Scan for the cell matching the given text and deliver its [x, y] coordinate at center. 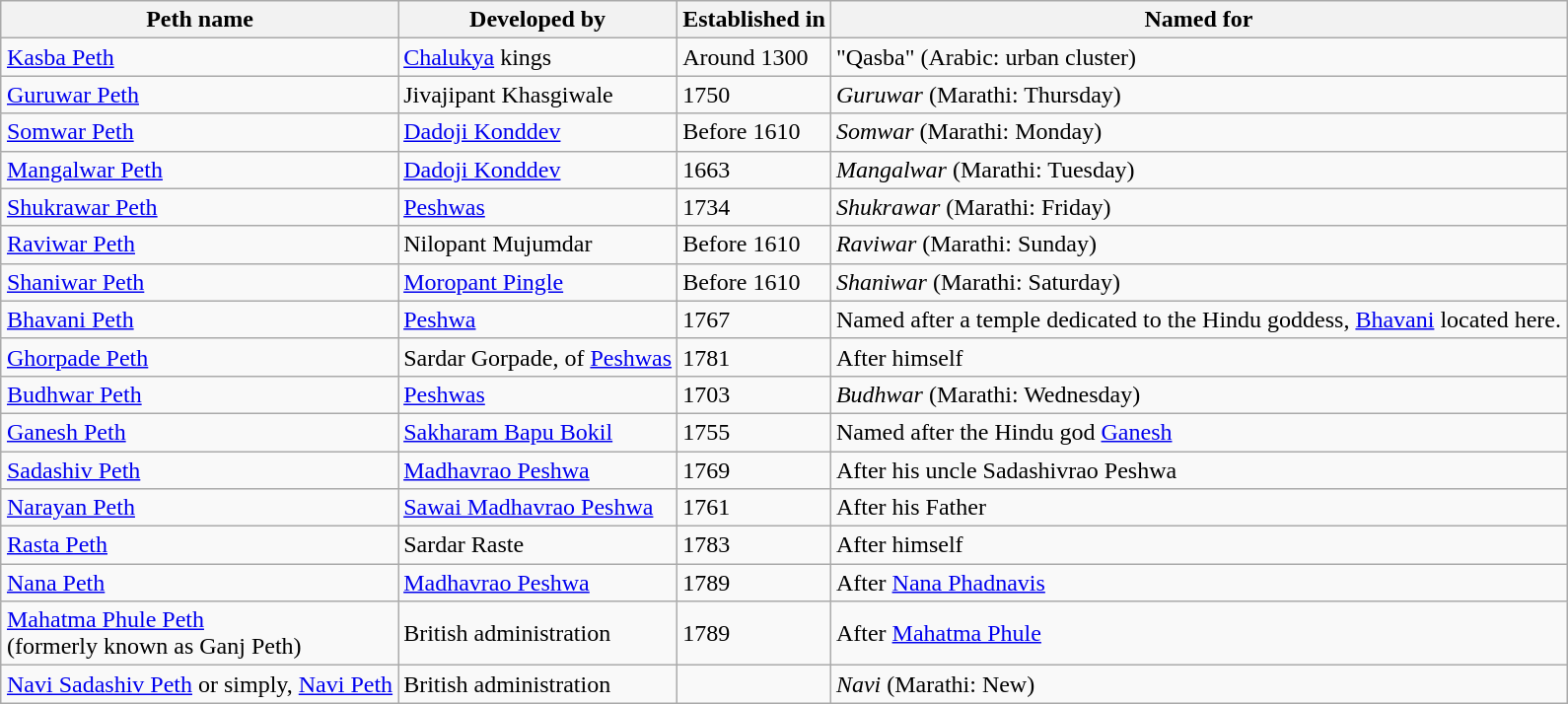
Guruwar Peth [199, 95]
Raviwar Peth [199, 245]
After Nana Phadnavis [1198, 583]
Somwar Peth [199, 132]
Named after a temple dedicated to the Hindu goddess, Bhavani located here. [1198, 319]
Somwar (Marathi: Monday) [1198, 132]
1663 [754, 170]
After Mahatma Phule [1198, 633]
Nana Peth [199, 583]
1783 [754, 545]
1769 [754, 470]
Narayan Peth [199, 508]
Shaniwar Peth [199, 282]
Rasta Peth [199, 545]
Sardar Raste [538, 545]
Named after the Hindu god Ganesh [1198, 432]
Shaniwar (Marathi: Saturday) [1198, 282]
Navi Sadashiv Peth or simply, Navi Peth [199, 684]
Bhavani Peth [199, 319]
1703 [754, 394]
Sawai Madhavrao Peshwa [538, 508]
Budhwar Peth [199, 394]
Peshwa [538, 319]
Navi (Marathi: New) [1198, 684]
Sadashiv Peth [199, 470]
Ghorpade Peth [199, 357]
1781 [754, 357]
1734 [754, 207]
Mahatma Phule Peth(formerly known as Ganj Peth) [199, 633]
Shukrawar Peth [199, 207]
After his Father [1198, 508]
Mangalwar (Marathi: Tuesday) [1198, 170]
After his uncle Sadashivrao Peshwa [1198, 470]
Ganesh Peth [199, 432]
1761 [754, 508]
Raviwar (Marathi: Sunday) [1198, 245]
Kasba Peth [199, 57]
Peth name [199, 20]
Nilopant Mujumdar [538, 245]
Jivajipant Khasgiwale [538, 95]
Around 1300 [754, 57]
Named for [1198, 20]
Shukrawar (Marathi: Friday) [1198, 207]
1767 [754, 319]
Guruwar (Marathi: Thursday) [1198, 95]
Mangalwar Peth [199, 170]
1750 [754, 95]
Budhwar (Marathi: Wednesday) [1198, 394]
Sakharam Bapu Bokil [538, 432]
Sardar Gorpade, of Peshwas [538, 357]
"Qasba" (Arabic: urban cluster) [1198, 57]
1755 [754, 432]
Developed by [538, 20]
Established in [754, 20]
Moropant Pingle [538, 282]
Chalukya kings [538, 57]
